Locate the cell with the specified text and output its [X, Y] center coordinate. 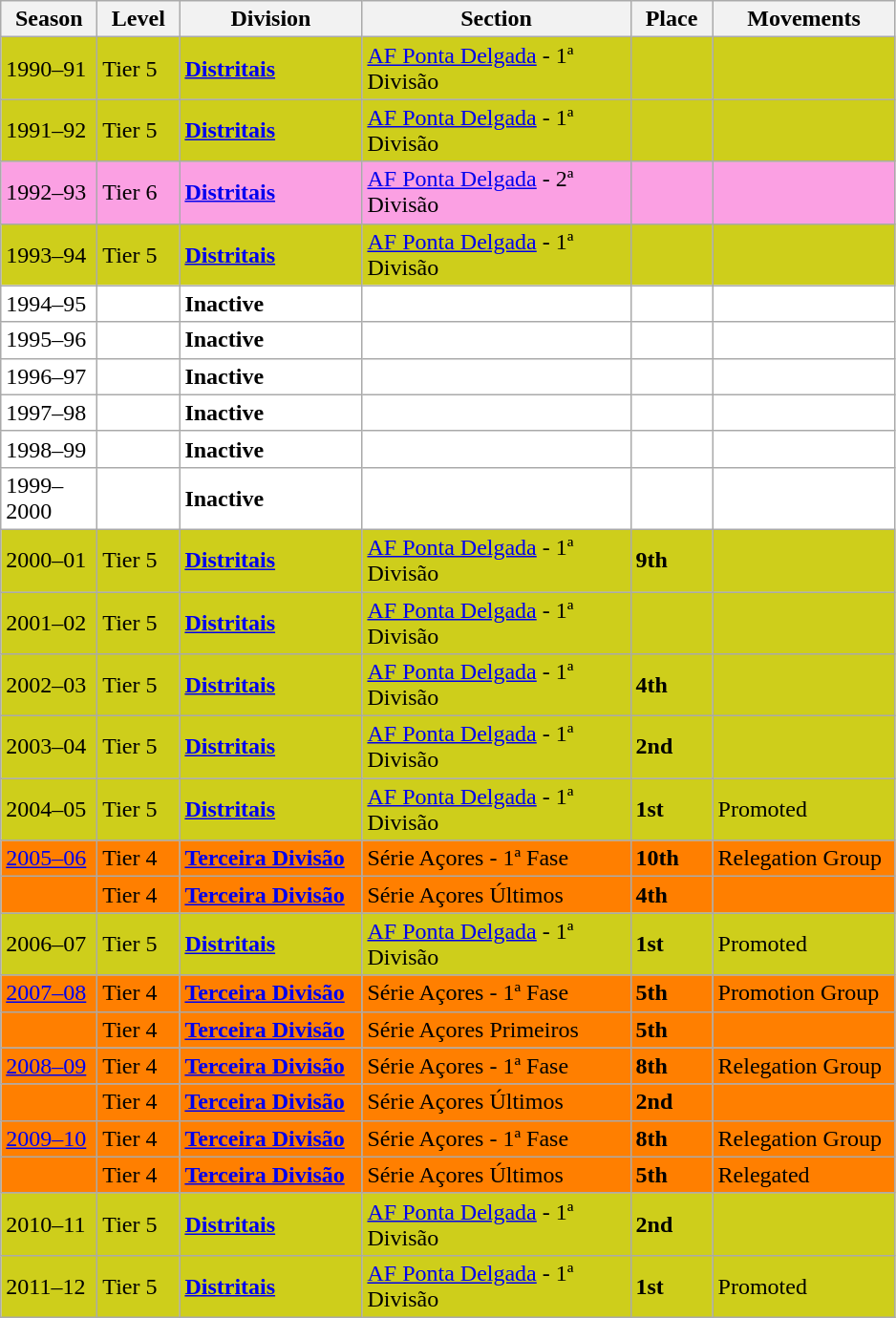
9th [672, 560]
Division [271, 19]
2002–03 [50, 686]
Level [139, 19]
1998–99 [50, 449]
Promotion Group [804, 993]
2009–10 [50, 1138]
1993–94 [50, 254]
2006–07 [50, 944]
1990–91 [50, 69]
2000–01 [50, 560]
1996–97 [50, 376]
2003–04 [50, 747]
2005–06 [50, 859]
2011–12 [50, 1286]
1995–96 [50, 340]
1992–93 [50, 193]
Tier 6 [139, 193]
AF Ponta Delgada - 2ª Divisão [497, 193]
2010–11 [50, 1224]
2004–05 [50, 810]
1997–98 [50, 413]
Section [497, 19]
Place [672, 19]
2001–02 [50, 623]
Relegated [804, 1175]
Movements [804, 19]
2008–09 [50, 1066]
Série Açores Primeiros [497, 1030]
Season [50, 19]
1999–2000 [50, 499]
1994–95 [50, 304]
1991–92 [50, 130]
2007–08 [50, 993]
10th [672, 859]
